Search for the cell housing the specified text and yield its [x, y] center coordinate. 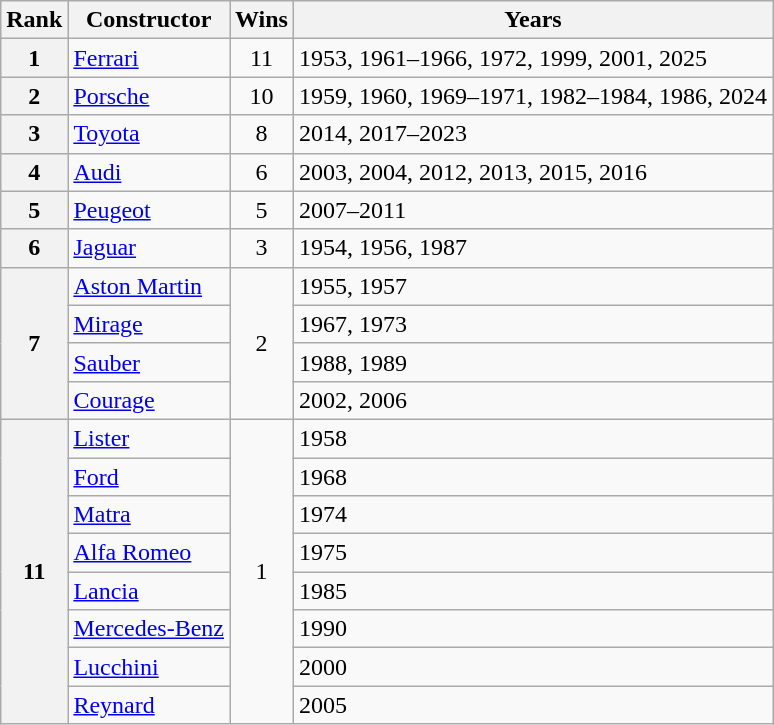
Ford [149, 477]
8 [262, 134]
Lancia [149, 591]
Mirage [149, 324]
2005 [532, 705]
1974 [532, 515]
1954, 1956, 1987 [532, 248]
1958 [532, 438]
4 [34, 172]
Matra [149, 515]
1953, 1961–1966, 1972, 1999, 2001, 2025 [532, 58]
10 [262, 96]
2007–2011 [532, 210]
7 [34, 343]
Audi [149, 172]
1955, 1957 [532, 286]
Mercedes-Benz [149, 629]
Lucchini [149, 667]
Peugeot [149, 210]
2003, 2004, 2012, 2013, 2015, 2016 [532, 172]
1959, 1960, 1969–1971, 1982–1984, 1986, 2024 [532, 96]
Lister [149, 438]
Toyota [149, 134]
Rank [34, 20]
Wins [262, 20]
Reynard [149, 705]
Jaguar [149, 248]
2000 [532, 667]
1985 [532, 591]
Aston Martin [149, 286]
1968 [532, 477]
1975 [532, 553]
1990 [532, 629]
Years [532, 20]
2002, 2006 [532, 400]
1967, 1973 [532, 324]
Courage [149, 400]
Alfa Romeo [149, 553]
Constructor [149, 20]
Porsche [149, 96]
Sauber [149, 362]
Ferrari [149, 58]
1988, 1989 [532, 362]
2014, 2017–2023 [532, 134]
